Return (X, Y) of the center of cell containing provided text 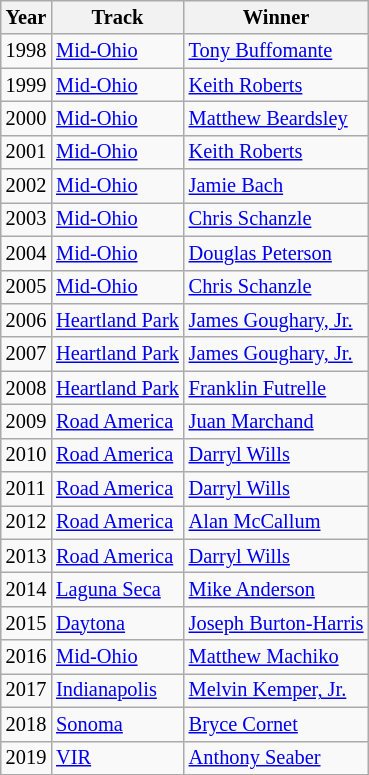
2005 (26, 287)
Franklin Futrelle (276, 388)
2010 (26, 455)
Laguna Seca (118, 589)
2001 (26, 152)
Indianapolis (118, 690)
Bryce Cornet (276, 724)
Year (26, 17)
2018 (26, 724)
1998 (26, 51)
2006 (26, 320)
2000 (26, 118)
2003 (26, 219)
2013 (26, 556)
2009 (26, 421)
1999 (26, 85)
Douglas Peterson (276, 253)
Anthony Seaber (276, 758)
VIR (118, 758)
2007 (26, 354)
2008 (26, 388)
Matthew Beardsley (276, 118)
Juan Marchand (276, 421)
Tony Buffomante (276, 51)
Daytona (118, 623)
Jamie Bach (276, 186)
2011 (26, 489)
Mike Anderson (276, 589)
2014 (26, 589)
Melvin Kemper, Jr. (276, 690)
2004 (26, 253)
Track (118, 17)
Sonoma (118, 724)
Matthew Machiko (276, 657)
Winner (276, 17)
2017 (26, 690)
Joseph Burton-Harris (276, 623)
2015 (26, 623)
2002 (26, 186)
Alan McCallum (276, 522)
2019 (26, 758)
2012 (26, 522)
2016 (26, 657)
